Search for the cell housing the specified text and yield its (X, Y) center coordinate. 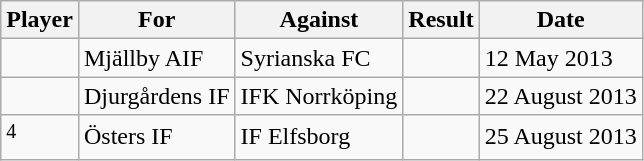
Result (441, 20)
Date (560, 20)
IFK Norrköping (319, 96)
Player (40, 20)
IF Elfsborg (319, 138)
4 (40, 138)
For (156, 20)
Djurgårdens IF (156, 96)
Syrianska FC (319, 58)
25 August 2013 (560, 138)
Against (319, 20)
Mjällby AIF (156, 58)
12 May 2013 (560, 58)
Östers IF (156, 138)
22 August 2013 (560, 96)
